Provide the (x, y) coordinate of the cell's center where the given text is located.  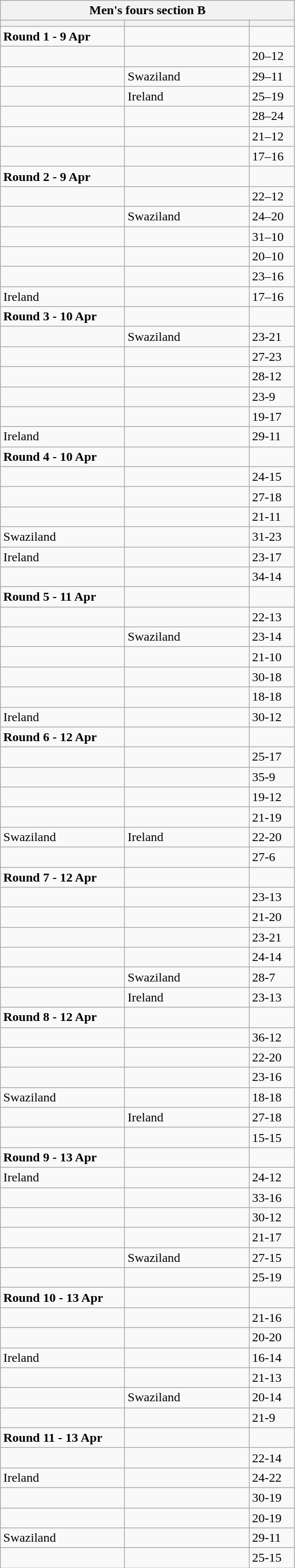
Round 2 - 9 Apr (63, 176)
30-19 (272, 1498)
21-11 (272, 517)
23-9 (272, 397)
31-23 (272, 537)
15-15 (272, 1137)
21-17 (272, 1238)
30-18 (272, 677)
Round 7 - 12 Apr (63, 877)
28-7 (272, 977)
23-14 (272, 637)
24–20 (272, 216)
Men's fours section B (147, 11)
27-6 (272, 857)
20-14 (272, 1398)
22-13 (272, 617)
22-14 (272, 1458)
Round 5 - 11 Apr (63, 597)
21-19 (272, 817)
Round 10 - 13 Apr (63, 1298)
Round 1 - 9 Apr (63, 36)
25-17 (272, 757)
25-15 (272, 1558)
Round 11 - 13 Apr (63, 1438)
21–12 (272, 136)
Round 6 - 12 Apr (63, 737)
Round 8 - 12 Apr (63, 1017)
19-12 (272, 797)
20-20 (272, 1338)
24-15 (272, 477)
22–12 (272, 196)
24-22 (272, 1478)
25–19 (272, 96)
Round 9 - 13 Apr (63, 1157)
24-14 (272, 957)
27-23 (272, 357)
Round 3 - 10 Apr (63, 317)
21-10 (272, 657)
28–24 (272, 116)
24-12 (272, 1177)
35-9 (272, 777)
33-16 (272, 1198)
23-17 (272, 557)
21-9 (272, 1418)
27-15 (272, 1258)
23-16 (272, 1077)
21-13 (272, 1378)
Round 4 - 10 Apr (63, 457)
20–12 (272, 56)
25-19 (272, 1278)
21-16 (272, 1318)
16-14 (272, 1358)
20-19 (272, 1518)
34-14 (272, 577)
20–10 (272, 257)
28-12 (272, 377)
19-17 (272, 417)
29–11 (272, 76)
21-20 (272, 917)
36-12 (272, 1037)
23–16 (272, 277)
31–10 (272, 236)
